Return the (x, y) coordinate for the center point of the cell that contains the specified text.  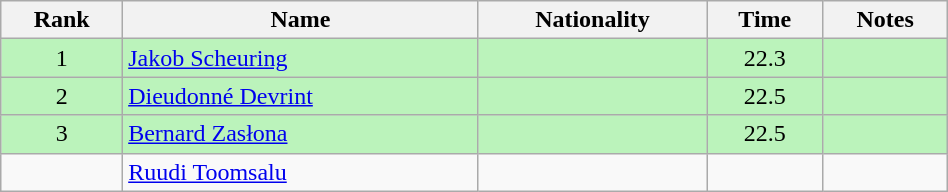
1 (62, 58)
Name (301, 20)
Ruudi Toomsalu (301, 172)
Bernard Zasłona (301, 134)
Notes (885, 20)
3 (62, 134)
22.3 (765, 58)
Dieudonné Devrint (301, 96)
Jakob Scheuring (301, 58)
2 (62, 96)
Time (765, 20)
Rank (62, 20)
Nationality (592, 20)
